Scan for the cell matching the given text and deliver its [X, Y] coordinate at center. 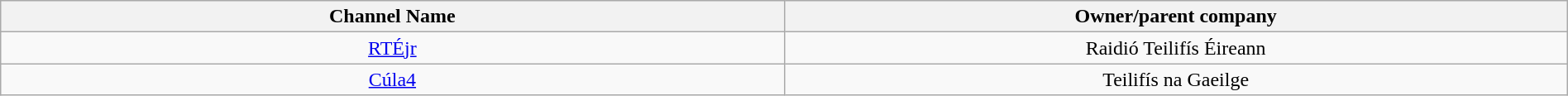
Channel Name [392, 17]
RTÉjr [392, 48]
Owner/parent company [1176, 17]
Raidió Teilifís Éireann [1176, 48]
Teilifís na Gaeilge [1176, 79]
Cúla4 [392, 79]
